Locate the cell with the specified text and output its (X, Y) center coordinate. 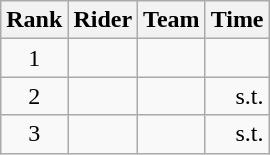
3 (34, 134)
1 (34, 58)
Team (172, 20)
Rank (34, 20)
Rider (103, 20)
2 (34, 96)
Time (237, 20)
